For the text-containing cell, return its midpoint in (x, y) coordinate format. 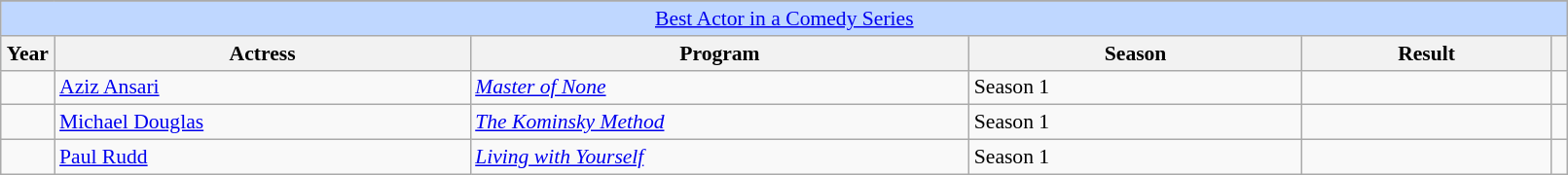
Living with Yourself (720, 157)
Actress (263, 53)
Aziz Ansari (263, 87)
The Kominsky Method (720, 122)
Paul Rudd (263, 157)
Best Actor in a Comedy Series (784, 18)
Result (1426, 53)
Michael Douglas (263, 122)
Year (27, 53)
Master of None (720, 87)
Program (720, 53)
Season (1136, 53)
